Identify which cell holds the provided text, then report its [x, y] central coordinate. 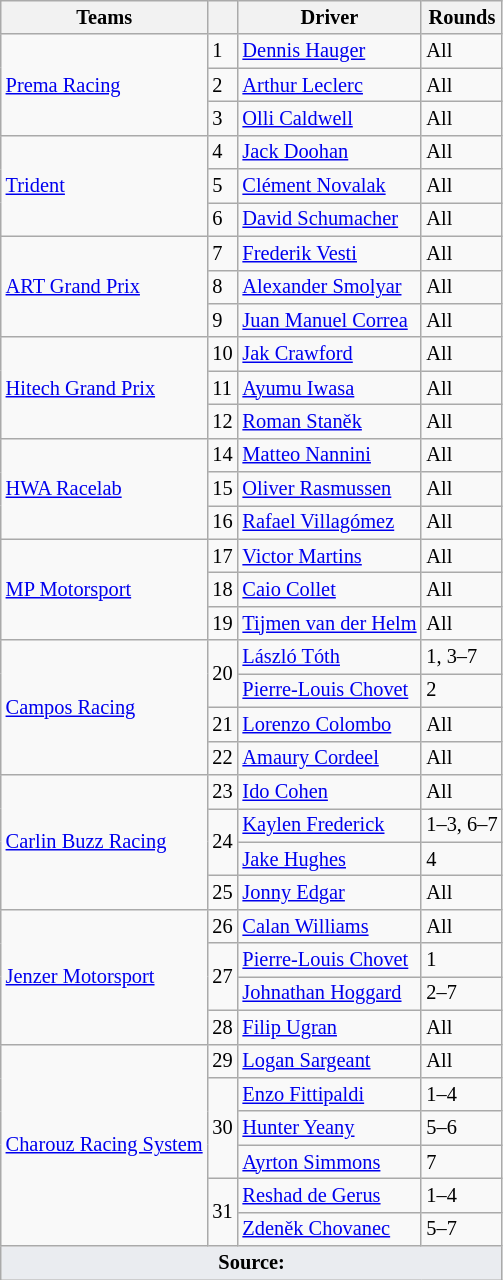
Logan Sargeant [330, 1061]
Jack Doohan [330, 152]
Dennis Hauger [330, 51]
Oliver Rasmussen [330, 489]
Driver [330, 17]
Ido Cohen [330, 791]
ART Grand Prix [104, 286]
MP Motorsport [104, 590]
David Schumacher [330, 219]
Roman Staněk [330, 421]
12 [222, 421]
Caio Collet [330, 589]
5 [222, 186]
10 [222, 354]
Trident [104, 186]
14 [222, 455]
Juan Manuel Correa [330, 320]
Ayrton Simmons [330, 1162]
25 [222, 892]
Kaylen Frederick [330, 825]
Rounds [462, 17]
11 [222, 388]
19 [222, 623]
Prema Racing [104, 84]
Hitech Grand Prix [104, 388]
27 [222, 976]
15 [222, 489]
Alexander Smolyar [330, 287]
Calan Williams [330, 926]
9 [222, 320]
Jenzer Motorsport [104, 976]
Tijmen van der Helm [330, 623]
Arthur Leclerc [330, 85]
Jak Crawford [330, 354]
Amaury Cordeel [330, 758]
30 [222, 1128]
Source: [252, 1263]
Rafael Villagómez [330, 522]
Campos Racing [104, 708]
Hunter Yeany [330, 1128]
2–7 [462, 993]
László Tóth [330, 657]
HWA Racelab [104, 488]
31 [222, 1212]
21 [222, 724]
1, 3–7 [462, 657]
26 [222, 926]
17 [222, 556]
Teams [104, 17]
Clément Novalak [330, 186]
8 [222, 287]
Jake Hughes [330, 859]
28 [222, 1027]
Enzo Fittipaldi [330, 1094]
Lorenzo Colombo [330, 724]
29 [222, 1061]
6 [222, 219]
22 [222, 758]
Victor Martins [330, 556]
18 [222, 589]
23 [222, 791]
Matteo Nannini [330, 455]
3 [222, 118]
Johnathan Hoggard [330, 993]
24 [222, 842]
Frederik Vesti [330, 253]
20 [222, 674]
Charouz Racing System [104, 1145]
Reshad de Gerus [330, 1195]
Olli Caldwell [330, 118]
Filip Ugran [330, 1027]
Jonny Edgar [330, 892]
1–3, 6–7 [462, 825]
Zdeněk Chovanec [330, 1229]
Carlin Buzz Racing [104, 842]
5–7 [462, 1229]
5–6 [462, 1128]
16 [222, 522]
Ayumu Iwasa [330, 388]
